Provide the [X, Y] coordinate of the cell's center where the given text is located.  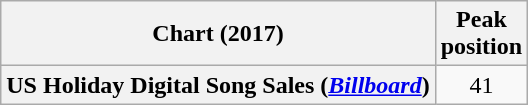
41 [481, 85]
Peak position [481, 34]
US Holiday Digital Song Sales (Billboard) [218, 85]
Chart (2017) [218, 34]
